Capture the cell that displays the provided text and extract its [X, Y] central coordinate. 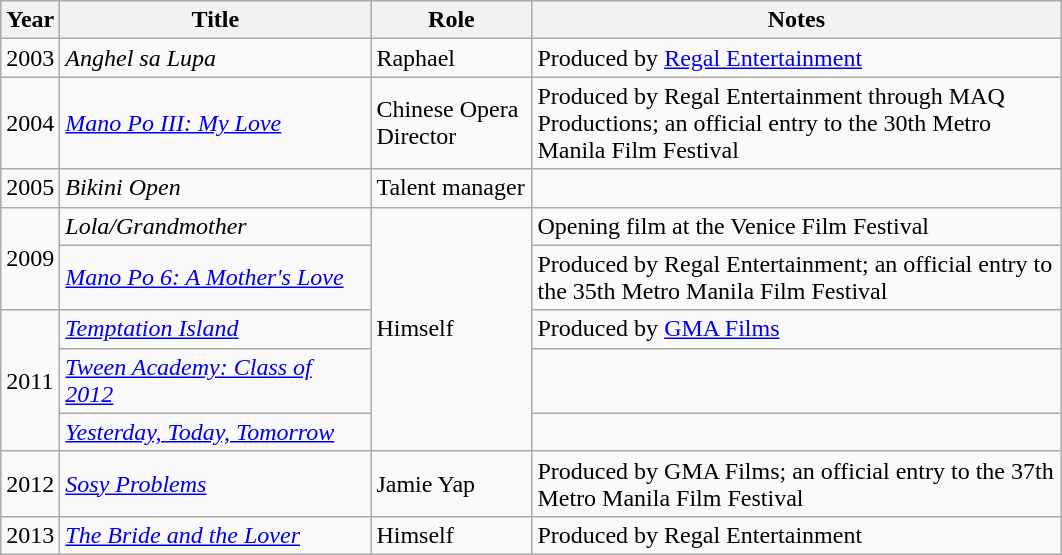
Opening film at the Venice Film Festival [796, 226]
Anghel sa Lupa [216, 58]
Lola/Grandmother [216, 226]
Temptation Island [216, 329]
Yesterday, Today, Tomorrow [216, 432]
Produced by Regal Entertainment; an official entry to the 35th Metro Manila Film Festival [796, 278]
The Bride and the Lover [216, 535]
Talent manager [452, 188]
Produced by GMA Films [796, 329]
Produced by GMA Films; an official entry to the 37th Metro Manila Film Festival [796, 484]
2013 [30, 535]
Tween Academy: Class of 2012 [216, 380]
Bikini Open [216, 188]
Year [30, 20]
Produced by Regal Entertainment through MAQ Productions; an official entry to the 30th Metro Manila Film Festival [796, 123]
Chinese Opera Director [452, 123]
2003 [30, 58]
2005 [30, 188]
Notes [796, 20]
Title [216, 20]
2004 [30, 123]
2012 [30, 484]
Role [452, 20]
2009 [30, 258]
Mano Po III: My Love [216, 123]
Mano Po 6: A Mother's Love [216, 278]
Sosy Problems [216, 484]
Jamie Yap [452, 484]
Raphael [452, 58]
2011 [30, 380]
